Find where the given text appears and provide that cell's center as (x, y) coordinate. 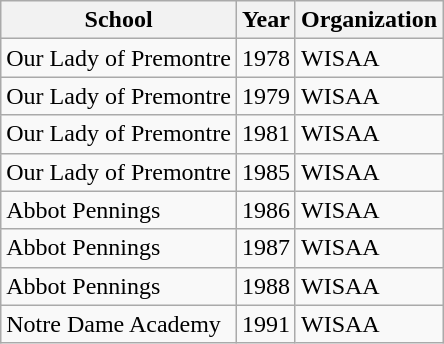
1987 (266, 248)
1979 (266, 96)
Organization (368, 20)
1981 (266, 134)
Notre Dame Academy (119, 324)
Year (266, 20)
1985 (266, 172)
1988 (266, 286)
1991 (266, 324)
1986 (266, 210)
School (119, 20)
1978 (266, 58)
